Extract the [x, y] coordinate from the center of the cell holding the provided text.  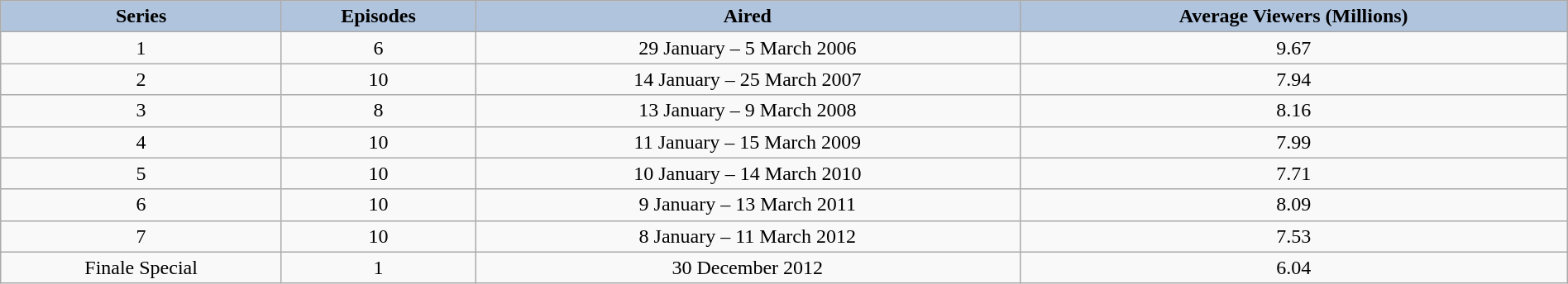
13 January – 9 March 2008 [748, 111]
11 January – 15 March 2009 [748, 142]
10 January – 14 March 2010 [748, 173]
5 [141, 173]
8.09 [1293, 205]
6.04 [1293, 267]
7.71 [1293, 173]
9.67 [1293, 48]
8.16 [1293, 111]
8 January – 11 March 2012 [748, 236]
7 [141, 236]
7.53 [1293, 236]
30 December 2012 [748, 267]
Average Viewers (Millions) [1293, 17]
2 [141, 79]
Series [141, 17]
8 [378, 111]
Episodes [378, 17]
14 January – 25 March 2007 [748, 79]
3 [141, 111]
9 January – 13 March 2011 [748, 205]
7.94 [1293, 79]
Finale Special [141, 267]
Aired [748, 17]
7.99 [1293, 142]
4 [141, 142]
29 January – 5 March 2006 [748, 48]
